Search for the cell housing the specified text and yield its [x, y] center coordinate. 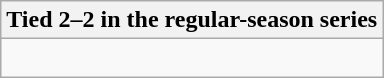
Tied 2–2 in the regular-season series [192, 20]
